Return the (X, Y) coordinate for the center point of the cell that contains the specified text.  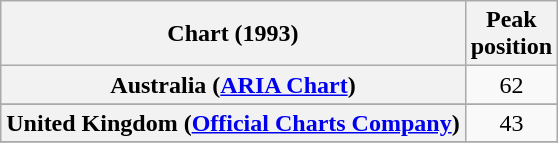
United Kingdom (Official Charts Company) (233, 123)
Chart (1993) (233, 34)
43 (511, 123)
62 (511, 85)
Peakposition (511, 34)
Australia (ARIA Chart) (233, 85)
